Extract the [X, Y] coordinate from the center of the cell holding the provided text.  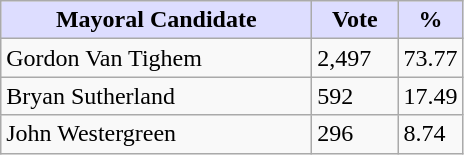
Mayoral Candidate [156, 20]
John Westergreen [156, 134]
17.49 [430, 96]
296 [355, 134]
73.77 [430, 58]
8.74 [430, 134]
% [430, 20]
Gordon Van Tighem [156, 58]
Vote [355, 20]
Bryan Sutherland [156, 96]
2,497 [355, 58]
592 [355, 96]
